Identify which cell holds the provided text, then report its (X, Y) central coordinate. 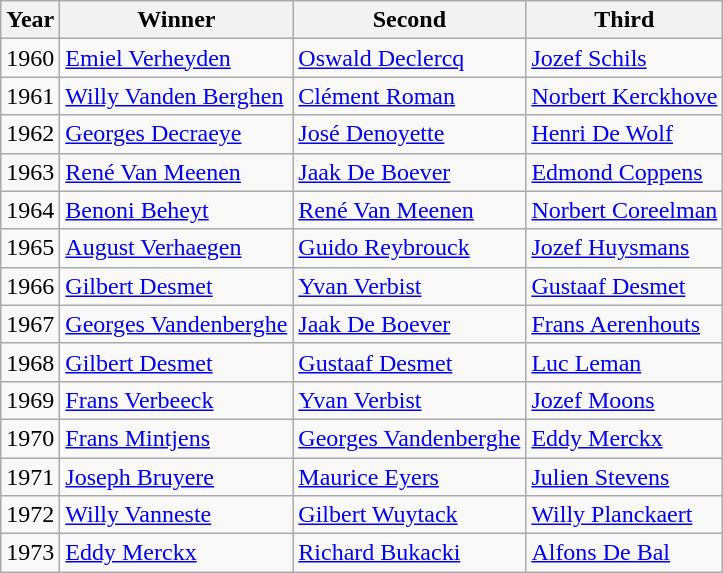
1966 (30, 286)
Norbert Kerckhove (624, 96)
Third (624, 20)
Joseph Bruyere (176, 477)
August Verhaegen (176, 248)
1969 (30, 400)
1963 (30, 172)
1960 (30, 58)
Maurice Eyers (410, 477)
Year (30, 20)
1962 (30, 134)
Luc Leman (624, 362)
Jozef Moons (624, 400)
Alfons De Bal (624, 553)
Richard Bukacki (410, 553)
1973 (30, 553)
Frans Aerenhouts (624, 324)
José Denoyette (410, 134)
Norbert Coreelman (624, 210)
1968 (30, 362)
Benoni Beheyt (176, 210)
1972 (30, 515)
Frans Mintjens (176, 438)
1965 (30, 248)
1970 (30, 438)
Second (410, 20)
Guido Reybrouck (410, 248)
Clément Roman (410, 96)
1961 (30, 96)
Willy Vanneste (176, 515)
Henri De Wolf (624, 134)
Jozef Huysmans (624, 248)
Frans Verbeeck (176, 400)
Georges Decraeye (176, 134)
Jozef Schils (624, 58)
Julien Stevens (624, 477)
Gilbert Wuytack (410, 515)
1967 (30, 324)
Willy Vanden Berghen (176, 96)
1964 (30, 210)
Emiel Verheyden (176, 58)
Oswald Declercq (410, 58)
1971 (30, 477)
Willy Planckaert (624, 515)
Winner (176, 20)
Edmond Coppens (624, 172)
